Identify which cell holds the provided text, then report its (x, y) central coordinate. 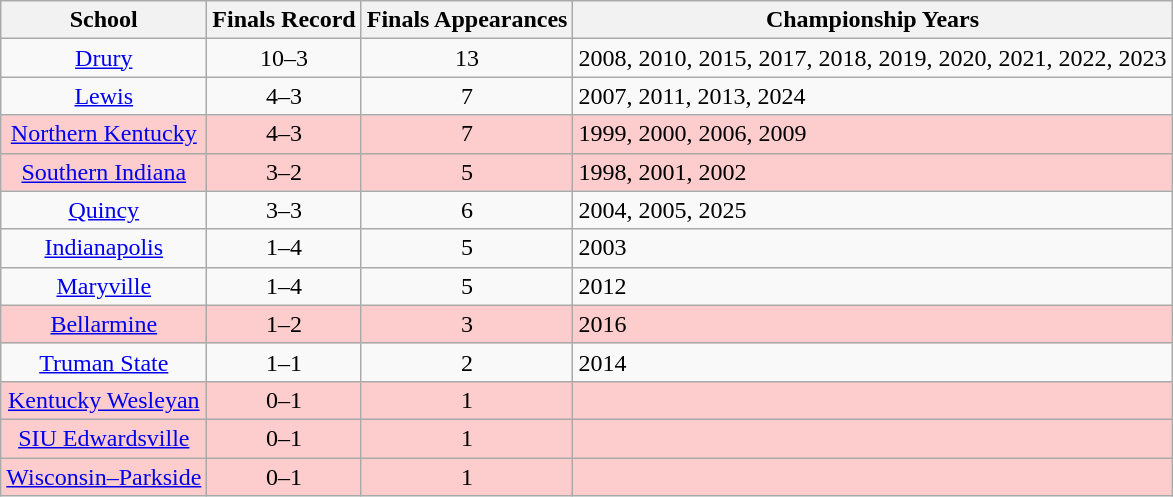
2008, 2010, 2015, 2017, 2018, 2019, 2020, 2021, 2022, 2023 (872, 58)
Maryville (104, 286)
Indianapolis (104, 248)
2014 (872, 362)
SIU Edwardsville (104, 438)
Quincy (104, 210)
1–2 (284, 324)
Drury (104, 58)
Truman State (104, 362)
Lewis (104, 96)
2 (467, 362)
3–3 (284, 210)
Southern Indiana (104, 172)
3 (467, 324)
2012 (872, 286)
2003 (872, 248)
Northern Kentucky (104, 134)
Kentucky Wesleyan (104, 400)
2016 (872, 324)
13 (467, 58)
1–1 (284, 362)
10–3 (284, 58)
2004, 2005, 2025 (872, 210)
Championship Years (872, 20)
2007, 2011, 2013, 2024 (872, 96)
1999, 2000, 2006, 2009 (872, 134)
Finals Record (284, 20)
Bellarmine (104, 324)
6 (467, 210)
3–2 (284, 172)
1998, 2001, 2002 (872, 172)
School (104, 20)
Finals Appearances (467, 20)
Wisconsin–Parkside (104, 477)
